For the text-containing cell, return its midpoint in [X, Y] coordinate format. 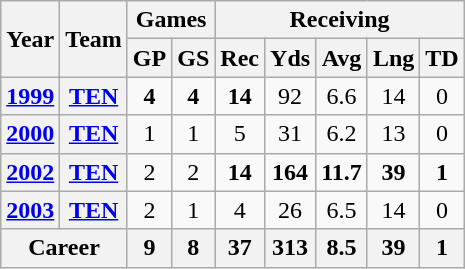
2003 [30, 210]
Yds [290, 58]
Rec [240, 58]
6.6 [342, 96]
37 [240, 248]
GP [149, 58]
Receiving [340, 20]
Avg [342, 58]
9 [149, 248]
26 [290, 210]
Year [30, 39]
13 [393, 134]
2002 [30, 172]
Career [64, 248]
6.2 [342, 134]
TD [442, 58]
8 [194, 248]
313 [290, 248]
92 [290, 96]
Games [170, 20]
5 [240, 134]
31 [290, 134]
GS [194, 58]
Team [94, 39]
6.5 [342, 210]
1999 [30, 96]
Lng [393, 58]
2000 [30, 134]
164 [290, 172]
8.5 [342, 248]
11.7 [342, 172]
